Extract the (X, Y) coordinate from the center of the cell holding the provided text.  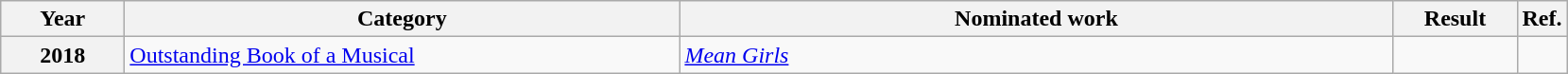
Mean Girls (1036, 55)
Year (62, 19)
Ref. (1542, 19)
Category (403, 19)
2018 (62, 55)
Outstanding Book of a Musical (403, 55)
Result (1456, 19)
Nominated work (1036, 19)
